Pinpoint the cell where the given text exists, returning its [x, y] midpoint coordinate. 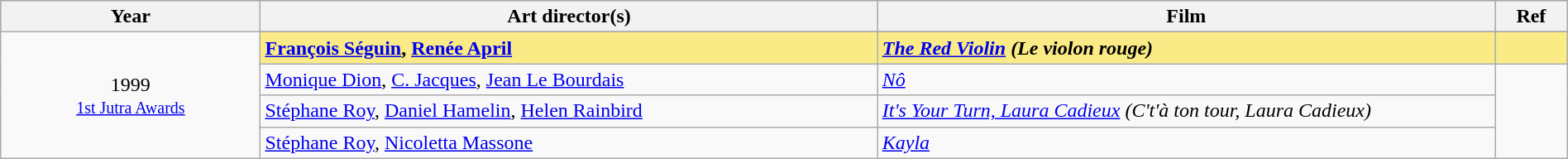
It's Your Turn, Laura Cadieux (C't'à ton tour, Laura Cadieux) [1186, 111]
Monique Dion, C. Jacques, Jean Le Bourdais [569, 79]
1999 1st Jutra Awards [131, 95]
Kayla [1186, 142]
Nô [1186, 79]
Art director(s) [569, 17]
Stéphane Roy, Daniel Hamelin, Helen Rainbird [569, 111]
The Red Violin (Le violon rouge) [1186, 48]
Year [131, 17]
François Séguin, Renée April [569, 48]
Ref [1532, 17]
Film [1186, 17]
Stéphane Roy, Nicoletta Massone [569, 142]
